Return [x, y] of the center of cell containing provided text 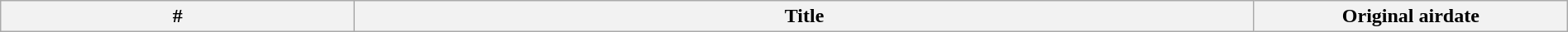
Original airdate [1411, 16]
Title [805, 16]
# [178, 16]
